Provide the [x, y] coordinate of the cell's center where the given text is located.  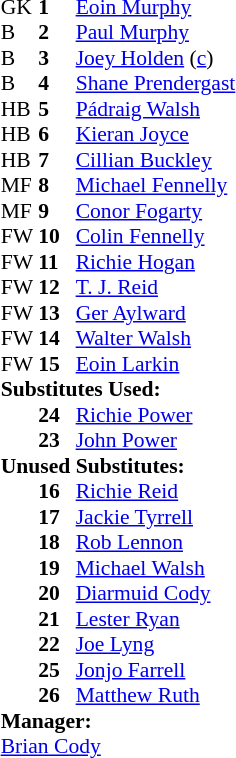
Rob Lennon [156, 543]
6 [57, 135]
Manager: [118, 721]
Eoin Larkin [156, 364]
24 [57, 415]
Jackie Tyrrell [156, 517]
9 [57, 211]
25 [57, 670]
Ger Aylward [156, 313]
Joey Holden (c) [156, 58]
20 [57, 593]
Kieran Joyce [156, 135]
Richie Reid [156, 491]
7 [57, 160]
Unused Substitutes: [118, 466]
Colin Fennelly [156, 237]
23 [57, 441]
John Power [156, 441]
Shane Prendergast [156, 83]
16 [57, 491]
15 [57, 364]
13 [57, 313]
18 [57, 543]
19 [57, 568]
Pádraig Walsh [156, 109]
Paul Murphy [156, 33]
3 [57, 58]
Conor Fogarty [156, 211]
Michael Fennelly [156, 185]
Lester Ryan [156, 619]
Richie Hogan [156, 262]
Diarmuid Cody [156, 593]
Substitutes Used: [118, 389]
12 [57, 287]
8 [57, 185]
17 [57, 517]
2 [57, 33]
11 [57, 262]
10 [57, 237]
5 [57, 109]
Michael Walsh [156, 568]
Cillian Buckley [156, 160]
4 [57, 83]
Matthew Ruth [156, 695]
26 [57, 695]
Richie Power [156, 415]
Jonjo Farrell [156, 670]
T. J. Reid [156, 287]
Walter Walsh [156, 339]
21 [57, 619]
22 [57, 645]
Joe Lyng [156, 645]
14 [57, 339]
